Provide the [X, Y] coordinate of the cell's center where the given text is located.  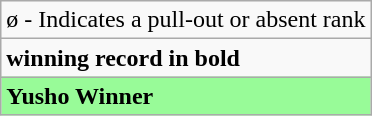
winning record in bold [186, 58]
ø - Indicates a pull-out or absent rank [186, 20]
Yusho Winner [186, 96]
